Detect which cell encompasses the target text, then output its [X, Y] center coordinate. 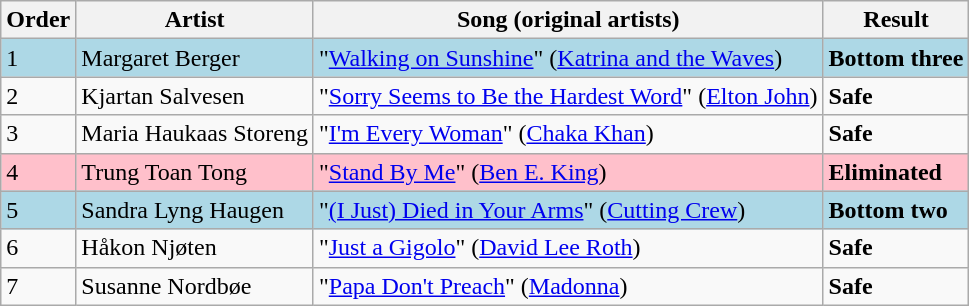
"Walking on Sunshine" (Katrina and the Waves) [568, 58]
Håkon Njøten [195, 248]
7 [38, 286]
Bottom two [896, 210]
Trung Toan Tong [195, 172]
"Papa Don't Preach" (Madonna) [568, 286]
Song (original artists) [568, 20]
1 [38, 58]
"(I Just) Died in Your Arms" (Cutting Crew) [568, 210]
Order [38, 20]
Artist [195, 20]
Margaret Berger [195, 58]
4 [38, 172]
Kjartan Salvesen [195, 96]
Eliminated [896, 172]
"Stand By Me" (Ben E. King) [568, 172]
Result [896, 20]
Susanne Nordbøe [195, 286]
3 [38, 134]
5 [38, 210]
Bottom three [896, 58]
Maria Haukaas Storeng [195, 134]
"Sorry Seems to Be the Hardest Word" (Elton John) [568, 96]
"Just a Gigolo" (David Lee Roth) [568, 248]
6 [38, 248]
2 [38, 96]
"I'm Every Woman" (Chaka Khan) [568, 134]
Sandra Lyng Haugen [195, 210]
